For the text-containing cell, return its midpoint in [X, Y] coordinate format. 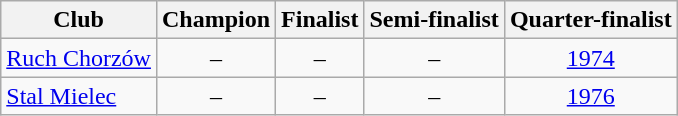
Quarter-finalist [590, 20]
Club [79, 20]
Ruch Chorzów [79, 58]
1974 [590, 58]
Semi-finalist [434, 20]
Stal Mielec [79, 96]
1976 [590, 96]
Finalist [320, 20]
Champion [216, 20]
